Detect which cell encompasses the target text, then output its (x, y) center coordinate. 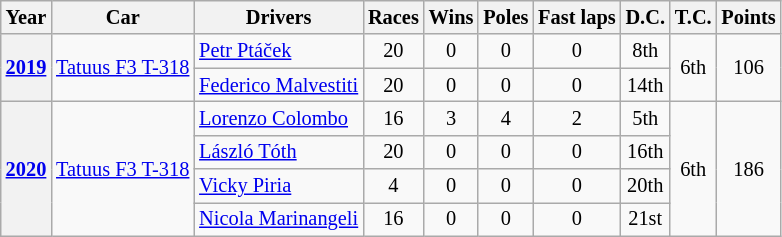
3 (452, 118)
Vicky Piria (278, 186)
16th (646, 152)
2019 (26, 68)
Wins (452, 17)
László Tóth (278, 152)
Drivers (278, 17)
Nicola Marinangeli (278, 219)
D.C. (646, 17)
T.C. (694, 17)
Points (749, 17)
2 (576, 118)
106 (749, 68)
21st (646, 219)
20th (646, 186)
Year (26, 17)
Federico Malvestiti (278, 85)
8th (646, 51)
Poles (506, 17)
186 (749, 168)
Lorenzo Colombo (278, 118)
5th (646, 118)
Petr Ptáček (278, 51)
Fast laps (576, 17)
2020 (26, 168)
Car (122, 17)
Races (394, 17)
14th (646, 85)
